Detect which cell encompasses the target text, then output its (x, y) center coordinate. 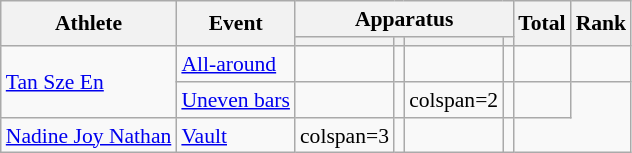
Apparatus (404, 19)
Event (236, 24)
All-around (236, 64)
Uneven bars (236, 100)
Total (542, 24)
Tan Sze En (89, 82)
Rank (602, 24)
Athlete (89, 24)
colspan=2 (454, 100)
